Capture the cell that displays the provided text and extract its [x, y] central coordinate. 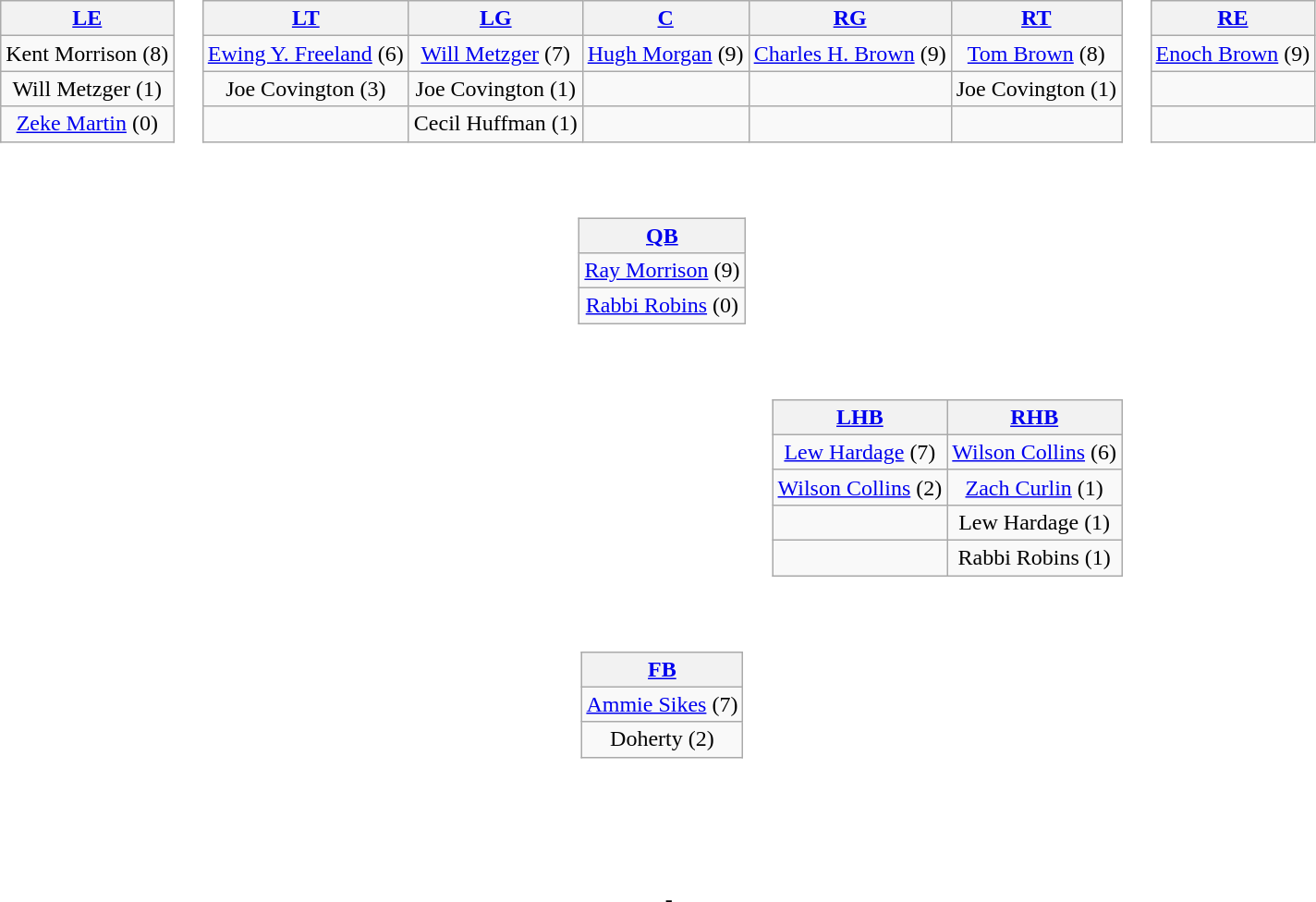
Kent Morrison (8) [87, 54]
RG [850, 18]
Ammie Sikes (7) [662, 704]
RT [1036, 18]
Tom Brown (8) [1036, 54]
Lew Hardage (7) [859, 452]
FB Ammie Sikes (7) Doherty (2) [673, 692]
Zeke Martin (0) [87, 124]
Doherty (2) [662, 739]
Will Metzger (7) [495, 54]
Enoch Brown (9) [1233, 54]
Will Metzger (1) [87, 89]
QB Ray Morrison (9) Rabbi Robins (0) [673, 258]
Joe Covington (3) [305, 89]
Lew Hardage (1) [1035, 522]
Hugh Morgan (9) [665, 54]
Wilson Collins (6) [1035, 452]
C [665, 18]
FB [662, 669]
RE [1233, 18]
LHB [859, 417]
Rabbi Robins (1) [1035, 557]
QB [662, 236]
Ray Morrison (9) [662, 271]
LG [495, 18]
Zach Curlin (1) [1035, 487]
Rabbi Robins (0) [662, 306]
Ewing Y. Freeland (6) [305, 54]
RHB [1035, 417]
LHB RHB Lew Hardage (7) Wilson Collins (6) Wilson Collins (2) Zach Curlin (1) Lew Hardage (1) Rabbi Robins (1) [673, 475]
Charles H. Brown (9) [850, 54]
Wilson Collins (2) [859, 487]
LE [87, 18]
LT [305, 18]
Cecil Huffman (1) [495, 124]
